Pinpoint the cell where the given text exists, returning its (X, Y) midpoint coordinate. 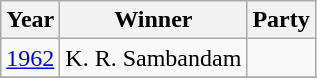
1962 (30, 58)
Party (281, 20)
Winner (154, 20)
K. R. Sambandam (154, 58)
Year (30, 20)
